For the text-containing cell, return its midpoint in (x, y) coordinate format. 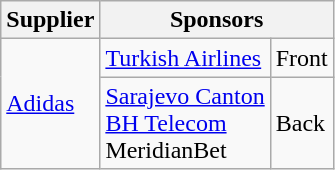
Back (302, 123)
Sarajevo Canton BH Telecom MeridianBet (185, 123)
Adidas (50, 104)
Supplier (50, 20)
Sponsors (216, 20)
Front (302, 58)
Turkish Airlines (185, 58)
